Return the [x, y] coordinate for the center point of the cell that contains the specified text.  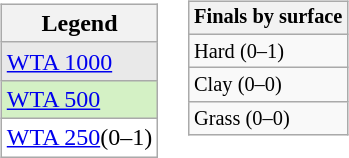
Legend [79, 23]
Finals by surface [268, 18]
Grass (0–0) [268, 119]
WTA 250(0–1) [79, 137]
WTA 500 [79, 99]
WTA 1000 [79, 61]
Hard (0–1) [268, 51]
Clay (0–0) [268, 85]
